Return the [X, Y] coordinate for the center point of the cell that contains the specified text.  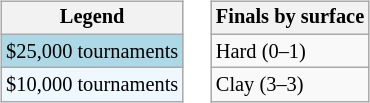
Clay (3–3) [290, 85]
Finals by surface [290, 18]
$10,000 tournaments [92, 85]
Hard (0–1) [290, 51]
$25,000 tournaments [92, 51]
Legend [92, 18]
